Return the [x, y] coordinate for the center point of the cell that contains the specified text.  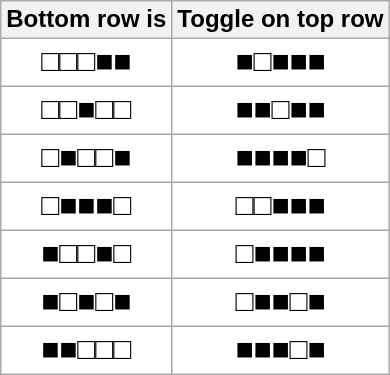
■■■■□ [280, 159]
□□□■■ [86, 63]
□■■■□ [86, 207]
□□■■■ [280, 207]
■■■□■ [280, 351]
□■□□■ [86, 159]
□■■■■ [280, 255]
■□■■■ [280, 63]
Toggle on top row [280, 20]
■□■□■ [86, 303]
□□■□□ [86, 111]
■■□□□ [86, 351]
■□□■□ [86, 255]
■■□■■ [280, 111]
Bottom row is [86, 20]
□■■□■ [280, 303]
